Determine the (x, y) coordinate at the center of the cell enclosing the given text.  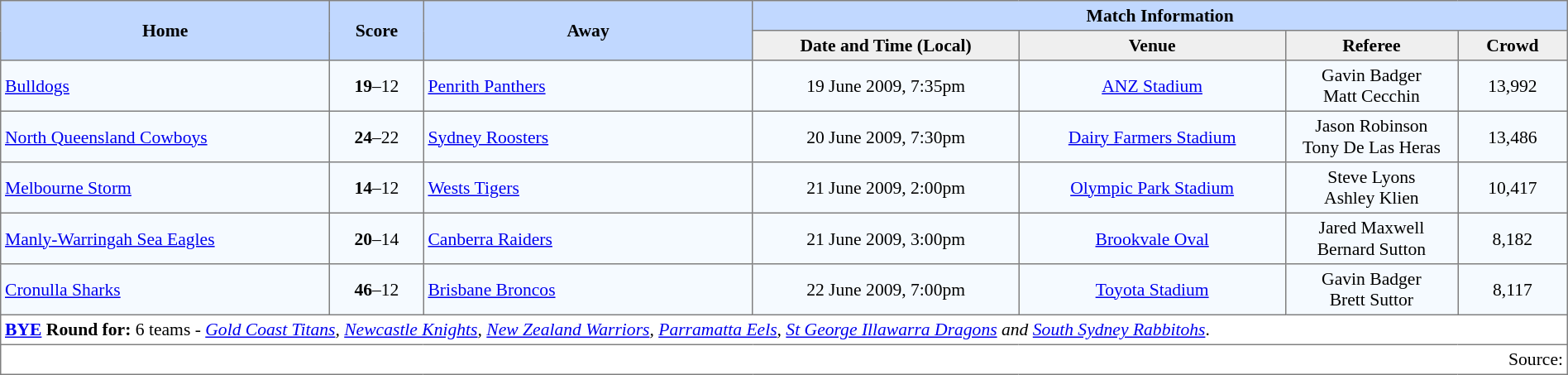
Gavin BadgerBrett Suttor (1371, 290)
North Queensland Cowboys (165, 137)
8,117 (1513, 290)
20–14 (377, 238)
46–12 (377, 290)
Date and Time (Local) (886, 46)
ANZ Stadium (1152, 86)
Penrith Panthers (588, 86)
20 June 2009, 7:30pm (886, 137)
Steve LyonsAshley Klien (1371, 188)
Toyota Stadium (1152, 290)
Jason RobinsonTony De Las Heras (1371, 137)
Home (165, 31)
21 June 2009, 2:00pm (886, 188)
Manly-Warringah Sea Eagles (165, 238)
Cronulla Sharks (165, 290)
13,486 (1513, 137)
Brookvale Oval (1152, 238)
Wests Tigers (588, 188)
Referee (1371, 46)
Brisbane Broncos (588, 290)
Gavin BadgerMatt Cecchin (1371, 86)
22 June 2009, 7:00pm (886, 290)
Match Information (1159, 16)
10,417 (1513, 188)
8,182 (1513, 238)
19 June 2009, 7:35pm (886, 86)
19–12 (377, 86)
21 June 2009, 3:00pm (886, 238)
Venue (1152, 46)
Dairy Farmers Stadium (1152, 137)
Jared MaxwellBernard Sutton (1371, 238)
Olympic Park Stadium (1152, 188)
13,992 (1513, 86)
Melbourne Storm (165, 188)
Crowd (1513, 46)
14–12 (377, 188)
Away (588, 31)
Score (377, 31)
Source: (784, 359)
Sydney Roosters (588, 137)
Canberra Raiders (588, 238)
Bulldogs (165, 86)
24–22 (377, 137)
